Detect which cell encompasses the target text, then output its [x, y] center coordinate. 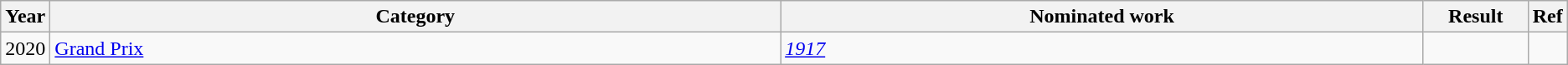
Category [415, 17]
Ref [1548, 17]
Year [25, 17]
2020 [25, 48]
Nominated work [1102, 17]
Grand Prix [415, 48]
1917 [1102, 48]
Result [1476, 17]
